For the text-containing cell, return its midpoint in (x, y) coordinate format. 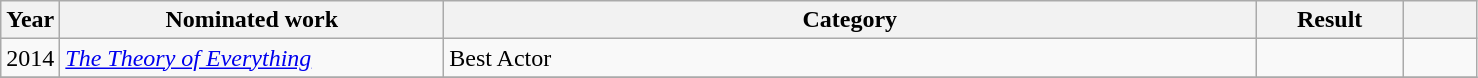
Year (30, 20)
Nominated work (252, 20)
Best Actor (850, 58)
2014 (30, 58)
Category (850, 20)
The Theory of Everything (252, 58)
Result (1330, 20)
